Return the [X, Y] coordinate for the center point of the cell that contains the specified text.  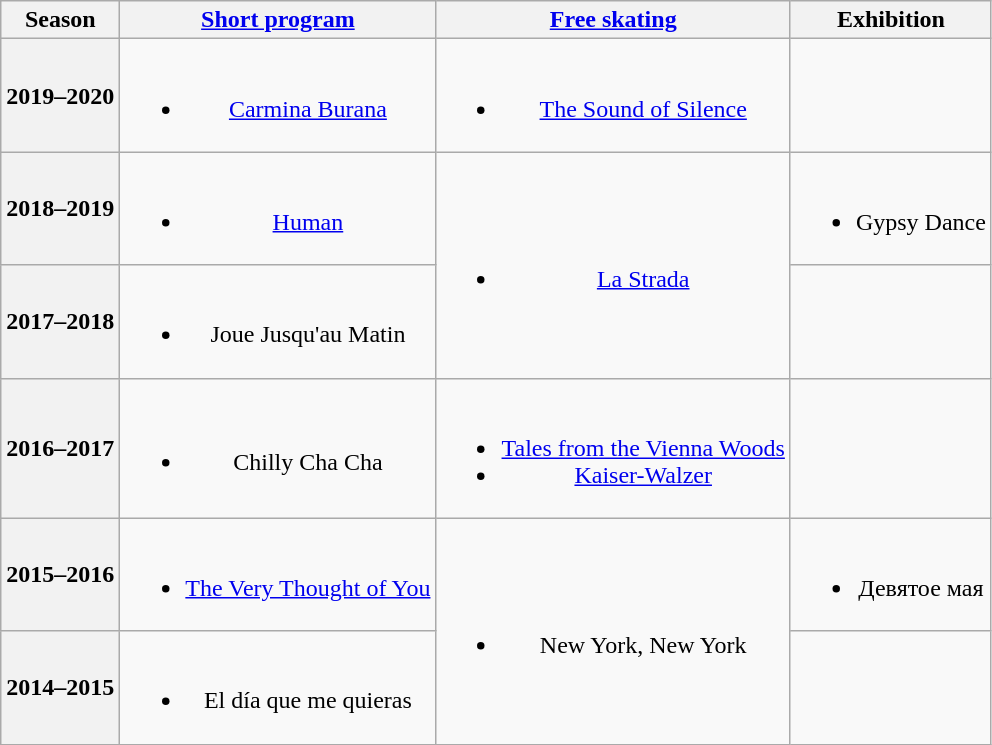
Season [60, 20]
2017–2018 [60, 322]
Joue Jusqu'au Matin [278, 322]
Chilly Cha Cha [278, 448]
2015–2016 [60, 574]
2018–2019 [60, 208]
2016–2017 [60, 448]
2019–2020 [60, 96]
Девятое мая [890, 574]
Exhibition [890, 20]
The Sound of Silence [613, 96]
New York, New York [613, 631]
Gypsy Dance [890, 208]
The Very Thought of You [278, 574]
Tales from the Vienna Woods Kaiser-Walzer [613, 448]
Carmina Burana [278, 96]
Free skating [613, 20]
La Strada [613, 265]
Short program [278, 20]
Human [278, 208]
2014–2015 [60, 688]
El día que me quieras [278, 688]
